Return [X, Y] of the center of cell containing provided text 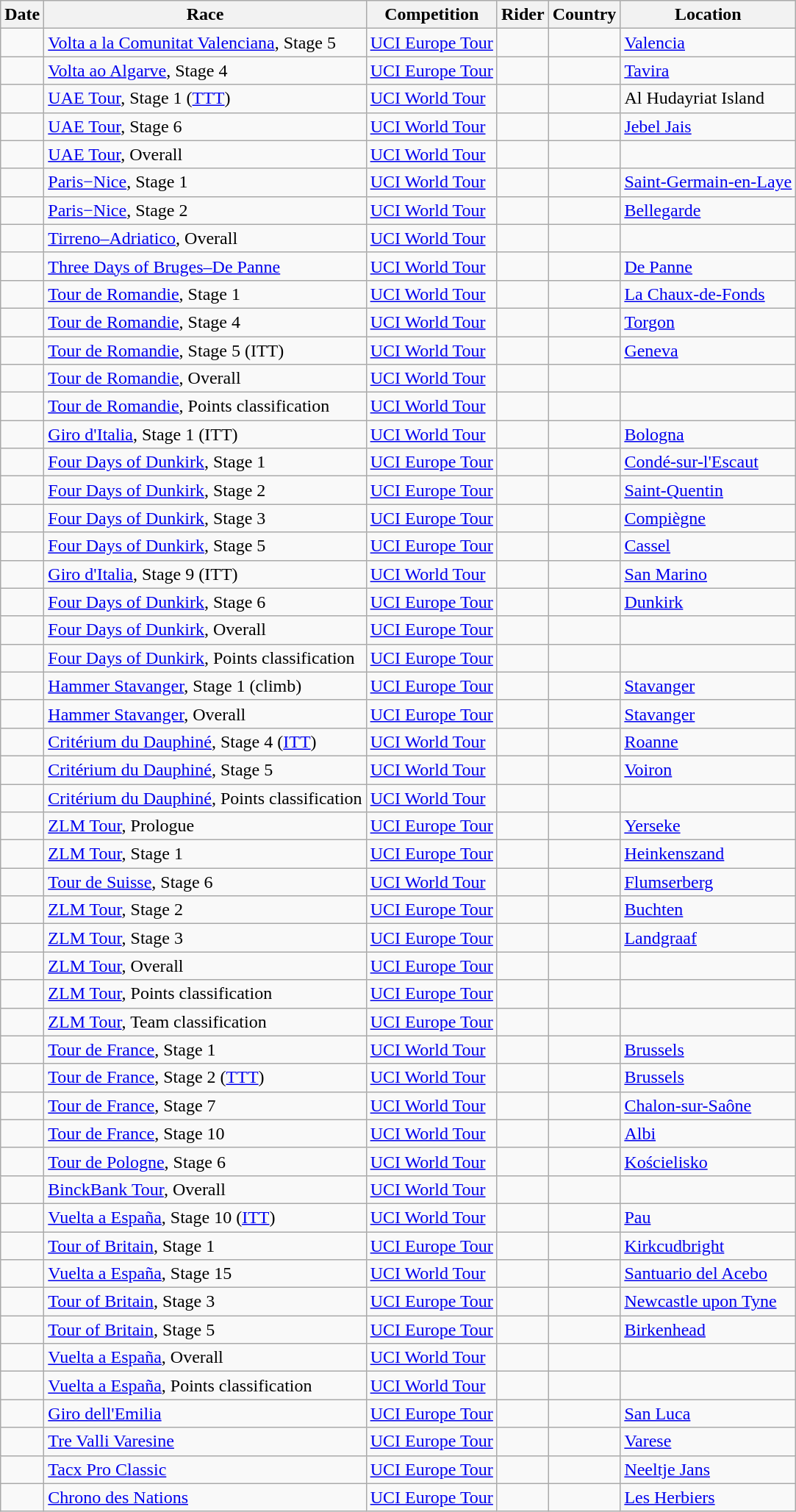
Vuelta a España, Overall [205, 1358]
Torgon [709, 322]
Volta a la Comunitat Valenciana, Stage 5 [205, 43]
Tour de Romandie, Points classification [205, 406]
Tour de Romandie, Stage 5 (ITT) [205, 351]
Four Days of Dunkirk, Stage 5 [205, 546]
Volta ao Algarve, Stage 4 [205, 71]
Compiègne [709, 518]
Four Days of Dunkirk, Stage 3 [205, 518]
Valencia [709, 43]
Competition [431, 15]
Pau [709, 1217]
UAE Tour, Overall [205, 154]
Tirreno–Adriatico, Overall [205, 238]
Vuelta a España, Points classification [205, 1386]
Newcastle upon Tyne [709, 1302]
Chalon-sur-Saône [709, 1106]
Paris−Nice, Stage 1 [205, 182]
ZLM Tour, Overall [205, 966]
Tour of Britain, Stage 1 [205, 1246]
Critérium du Dauphiné, Points classification [205, 798]
Saint-Quentin [709, 490]
Vuelta a España, Stage 15 [205, 1274]
Bologna [709, 434]
Yerseke [709, 826]
Les Herbiers [709, 1497]
Saint-Germain-en-Laye [709, 182]
Kościelisko [709, 1161]
Tour of Britain, Stage 5 [205, 1330]
Voiron [709, 770]
Paris−Nice, Stage 2 [205, 210]
Giro d'Italia, Stage 1 (ITT) [205, 434]
Critérium du Dauphiné, Stage 5 [205, 770]
UAE Tour, Stage 6 [205, 126]
Tour de Romandie, Stage 1 [205, 294]
Rider [523, 15]
Location [709, 15]
Critérium du Dauphiné, Stage 4 (ITT) [205, 742]
Four Days of Dunkirk, Stage 2 [205, 490]
Four Days of Dunkirk, Stage 1 [205, 462]
La Chaux-de-Fonds [709, 294]
Jebel Jais [709, 126]
ZLM Tour, Team classification [205, 1022]
Date [22, 15]
Race [205, 15]
Four Days of Dunkirk, Overall [205, 630]
Tour de France, Stage 2 (TTT) [205, 1078]
Tour de Suisse, Stage 6 [205, 882]
Heinkenszand [709, 854]
ZLM Tour, Points classification [205, 994]
Tacx Pro Classic [205, 1469]
Hammer Stavanger, Stage 1 (climb) [205, 686]
Kirkcudbright [709, 1246]
Tre Valli Varesine [205, 1441]
Tour of Britain, Stage 3 [205, 1302]
ZLM Tour, Stage 3 [205, 938]
Cassel [709, 546]
Buchten [709, 910]
Tour de Pologne, Stage 6 [205, 1161]
Country [584, 15]
Tour de Romandie, Stage 4 [205, 322]
ZLM Tour, Prologue [205, 826]
Vuelta a España, Stage 10 (ITT) [205, 1217]
San Luca [709, 1414]
Four Days of Dunkirk, Stage 6 [205, 602]
Tour de France, Stage 1 [205, 1050]
BinckBank Tour, Overall [205, 1189]
Santuario del Acebo [709, 1274]
Albi [709, 1133]
Landgraaf [709, 938]
Tour de Romandie, Overall [205, 379]
Tavira [709, 71]
Flumserberg [709, 882]
San Marino [709, 574]
Neeltje Jans [709, 1469]
ZLM Tour, Stage 1 [205, 854]
Varese [709, 1441]
UAE Tour, Stage 1 (TTT) [205, 98]
Tour de France, Stage 10 [205, 1133]
Al Hudayriat Island [709, 98]
Giro d'Italia, Stage 9 (ITT) [205, 574]
Condé-sur-l'Escaut [709, 462]
Roanne [709, 742]
Birkenhead [709, 1330]
Geneva [709, 351]
Dunkirk [709, 602]
Hammer Stavanger, Overall [205, 714]
Tour de France, Stage 7 [205, 1106]
Giro dell'Emilia [205, 1414]
Chrono des Nations [205, 1497]
ZLM Tour, Stage 2 [205, 910]
Bellegarde [709, 210]
Three Days of Bruges–De Panne [205, 266]
De Panne [709, 266]
Four Days of Dunkirk, Points classification [205, 658]
